Extract the (X, Y) coordinate from the center of the cell holding the provided text.  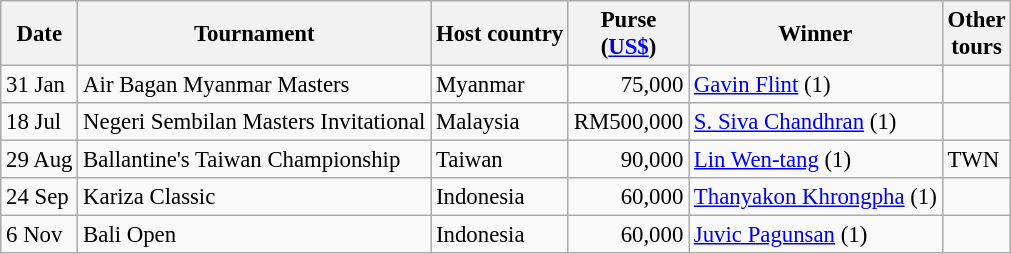
Tournament (254, 34)
Date (40, 34)
Kariza Classic (254, 197)
18 Jul (40, 122)
Air Bagan Myanmar Masters (254, 85)
6 Nov (40, 235)
29 Aug (40, 160)
75,000 (628, 85)
Myanmar (500, 85)
Juvic Pagunsan (1) (816, 235)
Thanyakon Khrongpha (1) (816, 197)
S. Siva Chandhran (1) (816, 122)
Bali Open (254, 235)
31 Jan (40, 85)
Winner (816, 34)
Taiwan (500, 160)
Ballantine's Taiwan Championship (254, 160)
Host country (500, 34)
90,000 (628, 160)
24 Sep (40, 197)
Purse(US$) (628, 34)
Negeri Sembilan Masters Invitational (254, 122)
Othertours (976, 34)
Gavin Flint (1) (816, 85)
RM500,000 (628, 122)
TWN (976, 160)
Malaysia (500, 122)
Lin Wen-tang (1) (816, 160)
